Determine the (x, y) coordinate at the center of the cell enclosing the given text.  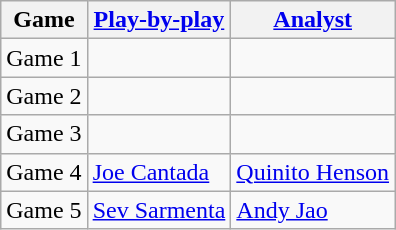
Quinito Henson (313, 172)
Sev Sarmenta (159, 210)
Game 4 (44, 172)
Game 1 (44, 58)
Analyst (313, 20)
Game (44, 20)
Play-by-play (159, 20)
Game 3 (44, 134)
Joe Cantada (159, 172)
Game 2 (44, 96)
Game 5 (44, 210)
Andy Jao (313, 210)
